From the cell containing the given text, extract its center point as [X, Y] coordinate. 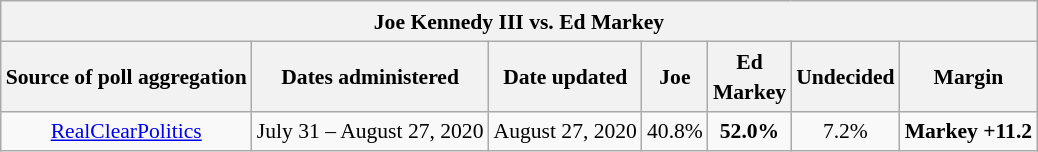
7.2% [845, 131]
52.0% [750, 131]
Source of poll aggregation [126, 76]
Dates administered [370, 76]
Undecided [845, 76]
July 31 – August 27, 2020 [370, 131]
Joe Kennedy III vs. Ed Markey [519, 21]
RealClearPolitics [126, 131]
40.8% [675, 131]
Joe [675, 76]
Date updated [566, 76]
Markey +11.2 [969, 131]
Margin [969, 76]
Ed Markey [750, 76]
August 27, 2020 [566, 131]
